Locate the cell with the specified text and output its (X, Y) center coordinate. 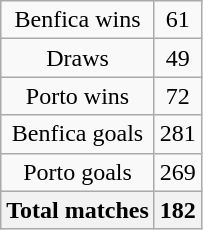
Benfica goals (78, 134)
61 (178, 20)
182 (178, 210)
Porto goals (78, 172)
Porto wins (78, 96)
281 (178, 134)
72 (178, 96)
Draws (78, 58)
Benfica wins (78, 20)
49 (178, 58)
269 (178, 172)
Total matches (78, 210)
